For the text-containing cell, return its midpoint in [X, Y] coordinate format. 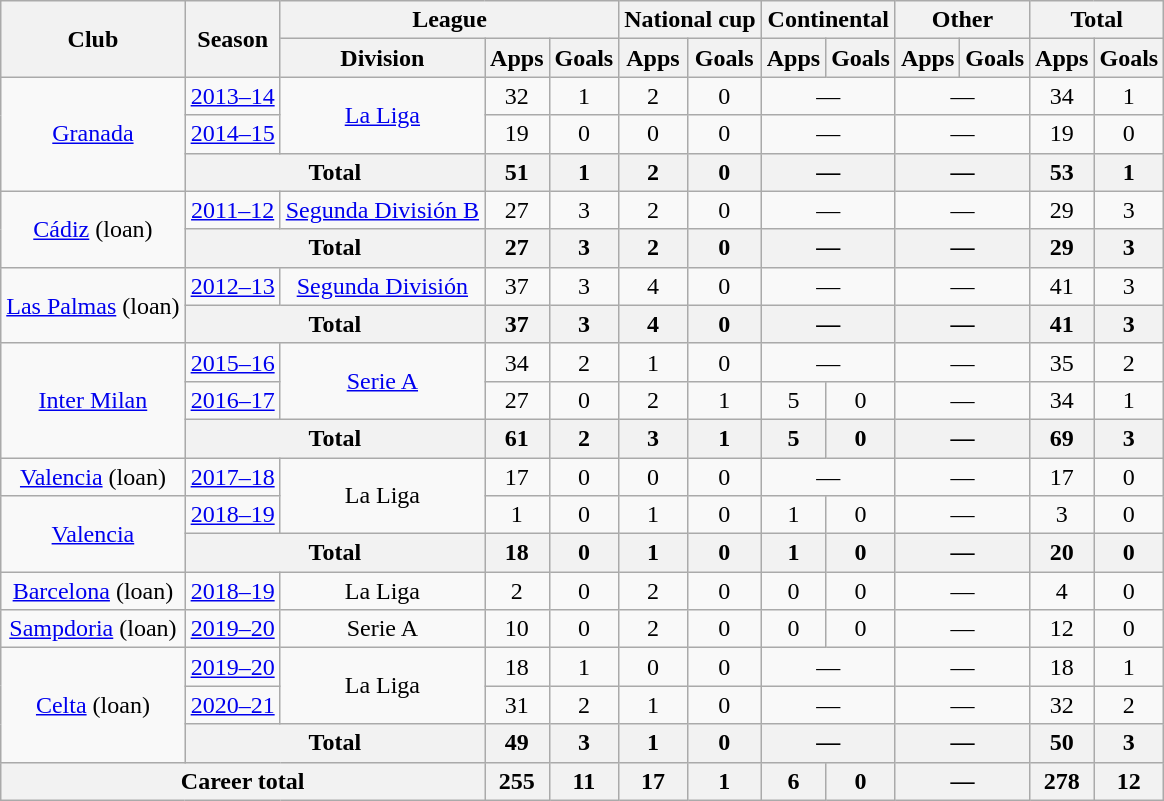
Segunda División B [382, 210]
Segunda División [382, 286]
20 [1062, 553]
Barcelona (loan) [93, 591]
2012–13 [232, 286]
2016–17 [232, 400]
53 [1062, 172]
Season [232, 39]
Sampdoria (loan) [93, 629]
Career total [243, 781]
255 [517, 781]
49 [517, 743]
69 [1062, 438]
Las Palmas (loan) [93, 305]
League [450, 20]
2014–15 [232, 134]
51 [517, 172]
11 [584, 781]
6 [793, 781]
35 [1062, 362]
10 [517, 629]
278 [1062, 781]
2020–21 [232, 705]
2013–14 [232, 96]
Valencia [93, 534]
31 [517, 705]
61 [517, 438]
2011–12 [232, 210]
Inter Milan [93, 400]
Other [962, 20]
Celta (loan) [93, 705]
Division [382, 58]
Valencia (loan) [93, 477]
Cádiz (loan) [93, 229]
National cup [690, 20]
Continental [828, 20]
Club [93, 39]
2017–18 [232, 477]
50 [1062, 743]
Granada [93, 134]
2015–16 [232, 362]
